Capture the cell that displays the provided text and extract its (x, y) central coordinate. 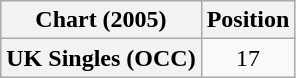
Position (248, 20)
UK Singles (OCC) (101, 58)
Chart (2005) (101, 20)
17 (248, 58)
